Capture the cell that displays the provided text and extract its (x, y) central coordinate. 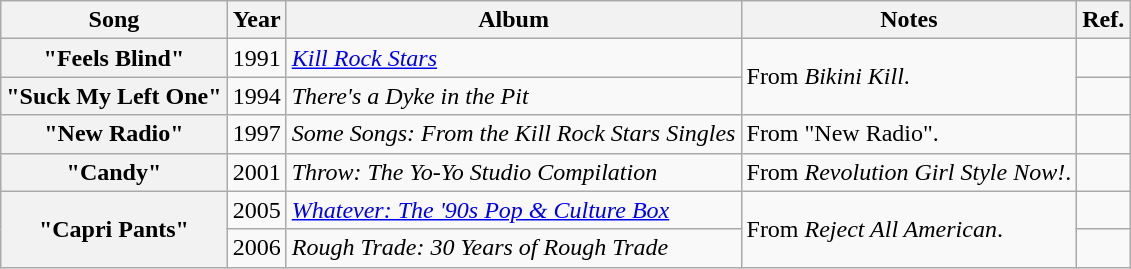
2005 (256, 210)
"Capri Pants" (114, 229)
1991 (256, 58)
From Reject All American. (909, 229)
Whatever: The '90s Pop & Culture Box (514, 210)
1994 (256, 96)
1997 (256, 134)
2006 (256, 248)
Song (114, 20)
"Feels Blind" (114, 58)
From "New Radio". (909, 134)
Kill Rock Stars (514, 58)
Throw: The Yo-Yo Studio Compilation (514, 172)
2001 (256, 172)
Notes (909, 20)
There's a Dyke in the Pit (514, 96)
Rough Trade: 30 Years of Rough Trade (514, 248)
Album (514, 20)
Year (256, 20)
Some Songs: From the Kill Rock Stars Singles (514, 134)
"Candy" (114, 172)
"New Radio" (114, 134)
From Bikini Kill. (909, 77)
From Revolution Girl Style Now!. (909, 172)
Ref. (1104, 20)
"Suck My Left One" (114, 96)
